Provide the (X, Y) coordinate of the cell's center where the given text is located.  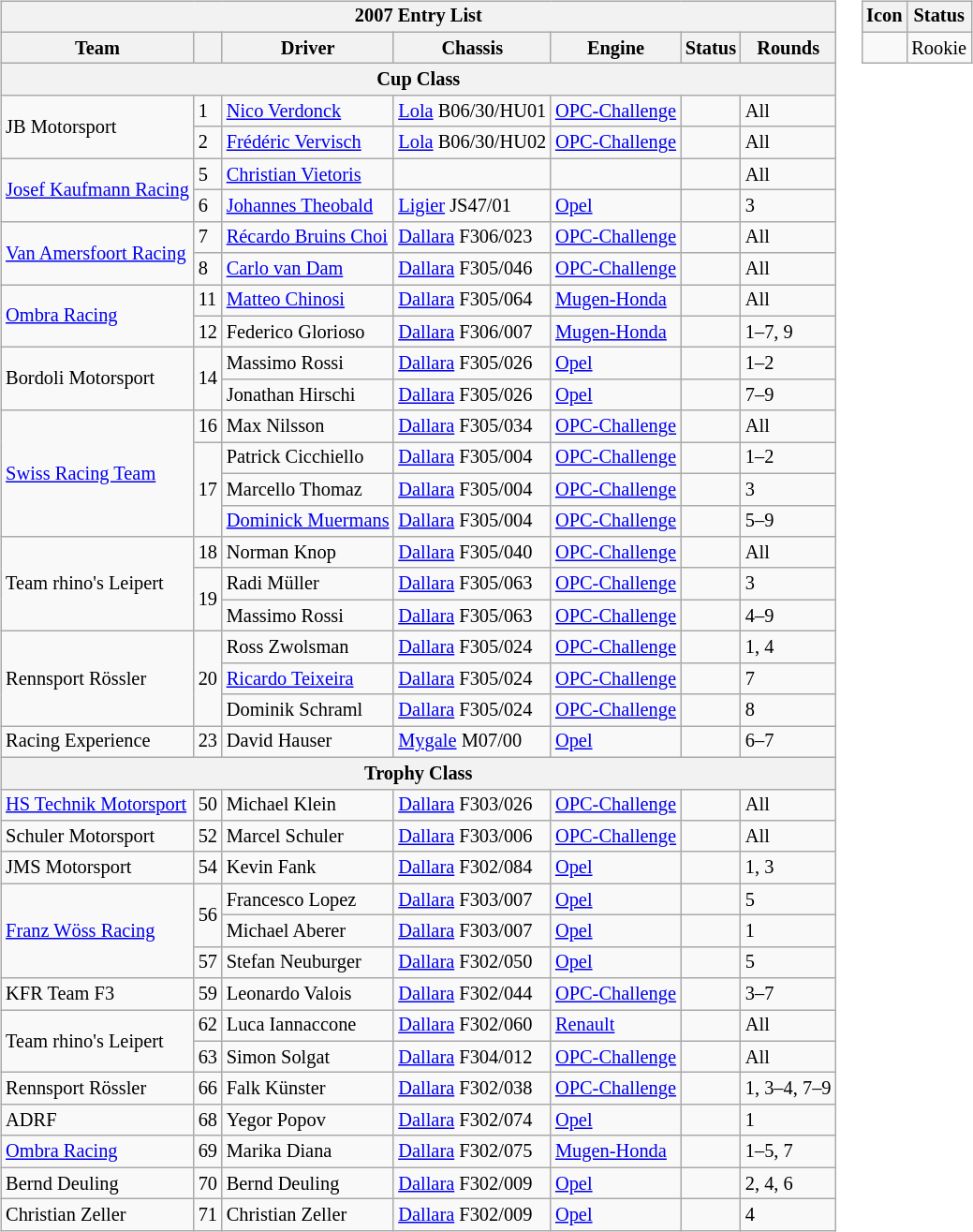
68 (208, 1121)
Dallara F302/084 (472, 868)
Dallara F306/007 (472, 332)
Dallara F304/012 (472, 1057)
3–7 (789, 994)
Kevin Fank (308, 868)
Dallara F305/034 (472, 426)
14 (208, 379)
16 (208, 426)
Matteo Chinosi (308, 301)
Swiss Racing Team (97, 474)
Michael Klein (308, 805)
Renault (616, 1026)
69 (208, 1151)
JMS Motorsport (97, 868)
56 (208, 914)
Ligier JS47/01 (472, 206)
17 (208, 489)
6–7 (789, 742)
Dallara F302/050 (472, 962)
Schuler Motorsport (97, 837)
Stefan Neuburger (308, 962)
Team (97, 48)
Ricardo Teixeira (308, 678)
Dallara F302/060 (472, 1026)
6 (208, 206)
Federico Glorioso (308, 332)
12 (208, 332)
ADRF (97, 1121)
David Hauser (308, 742)
Johannes Theobald (308, 206)
Icon (884, 17)
2, 4, 6 (789, 1183)
Jonathan Hirschi (308, 395)
19 (208, 600)
Engine (616, 48)
Récardo Bruins Choi (308, 237)
Cup Class (418, 80)
Marika Diana (308, 1151)
Max Nilsson (308, 426)
Lola B06/30/HU01 (472, 111)
Frédéric Vervisch (308, 142)
Rookie (938, 48)
Francesco Lopez (308, 899)
Dallara F302/044 (472, 994)
Marcello Thomaz (308, 489)
Dominik Schraml (308, 710)
Dallara F305/046 (472, 269)
1, 3–4, 7–9 (789, 1089)
1, 4 (789, 647)
2 (208, 142)
5–9 (789, 521)
Marcel Schuler (308, 837)
Bordoli Motorsport (97, 379)
KFR Team F3 (97, 994)
4 (789, 1215)
Nico Verdonck (308, 111)
Mygale M07/00 (472, 742)
62 (208, 1026)
18 (208, 553)
1–7, 9 (789, 332)
52 (208, 837)
Dallara F306/023 (472, 237)
Yegor Popov (308, 1121)
Dallara F303/006 (472, 837)
66 (208, 1089)
Christian Vietoris (308, 174)
Carlo van Dam (308, 269)
20 (208, 678)
Dallara F305/064 (472, 301)
23 (208, 742)
50 (208, 805)
Dallara F305/040 (472, 553)
57 (208, 962)
7–9 (789, 395)
Dallara F302/075 (472, 1151)
Simon Solgat (308, 1057)
Trophy Class (418, 773)
Michael Aberer (308, 931)
HS Technik Motorsport (97, 805)
Dallara F303/026 (472, 805)
54 (208, 868)
1, 3 (789, 868)
Ross Zwolsman (308, 647)
Dallara F302/038 (472, 1089)
59 (208, 994)
Norman Knop (308, 553)
4–9 (789, 616)
Lola B06/30/HU02 (472, 142)
63 (208, 1057)
Rounds (789, 48)
Racing Experience (97, 742)
Leonardo Valois (308, 994)
Luca Iannaccone (308, 1026)
2007 Entry List (418, 17)
71 (208, 1215)
Van Amersfoort Racing (97, 253)
11 (208, 301)
Dallara F302/074 (472, 1121)
Patrick Cicchiello (308, 458)
Dominick Muermans (308, 521)
Josef Kaufmann Racing (97, 189)
1–5, 7 (789, 1151)
Chassis (472, 48)
Falk Künster (308, 1089)
Franz Wöss Racing (97, 931)
JB Motorsport (97, 127)
Driver (308, 48)
70 (208, 1183)
Radi Müller (308, 584)
